For the text-containing cell, return its midpoint in (X, Y) coordinate format. 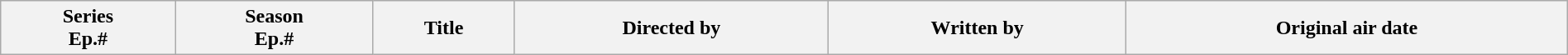
Original air date (1347, 28)
SeriesEp.# (88, 28)
Title (443, 28)
Directed by (672, 28)
Written by (978, 28)
SeasonEp.# (275, 28)
